Detect which cell encompasses the target text, then output its [X, Y] center coordinate. 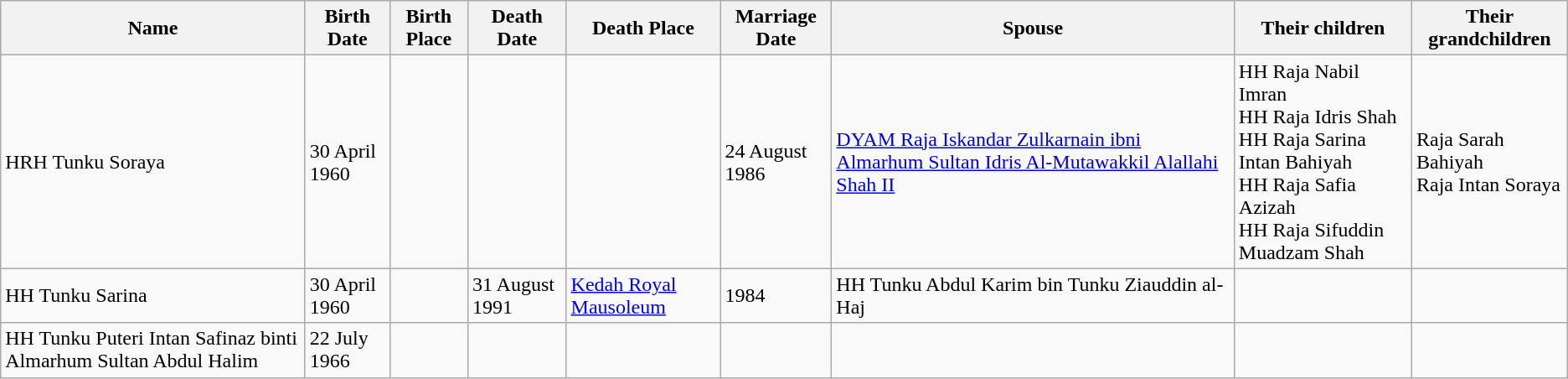
Spouse [1033, 29]
Death Date [517, 29]
Raja Sarah BahiyahRaja Intan Soraya [1489, 162]
HH Raja Nabil ImranHH Raja Idris ShahHH Raja Sarina Intan BahiyahHH Raja Safia AzizahHH Raja Sifuddin Muadzam Shah [1323, 162]
HRH Tunku Soraya [152, 162]
Birth Place [429, 29]
HH Tunku Abdul Karim bin Tunku Ziauddin al-Haj [1033, 295]
Death Place [643, 29]
Kedah Royal Mausoleum [643, 295]
HH Tunku Sarina [152, 295]
Marriage Date [776, 29]
Name [152, 29]
Their children [1323, 29]
HH Tunku Puteri Intan Safinaz binti Almarhum Sultan Abdul Halim [152, 350]
DYAM Raja Iskandar Zulkarnain ibni Almarhum Sultan Idris Al-Mutawakkil Alallahi Shah II [1033, 162]
24 August 1986 [776, 162]
Birth Date [347, 29]
31 August 1991 [517, 295]
Their grandchildren [1489, 29]
1984 [776, 295]
22 July 1966 [347, 350]
